Locate the cell with the specified text and output its [X, Y] center coordinate. 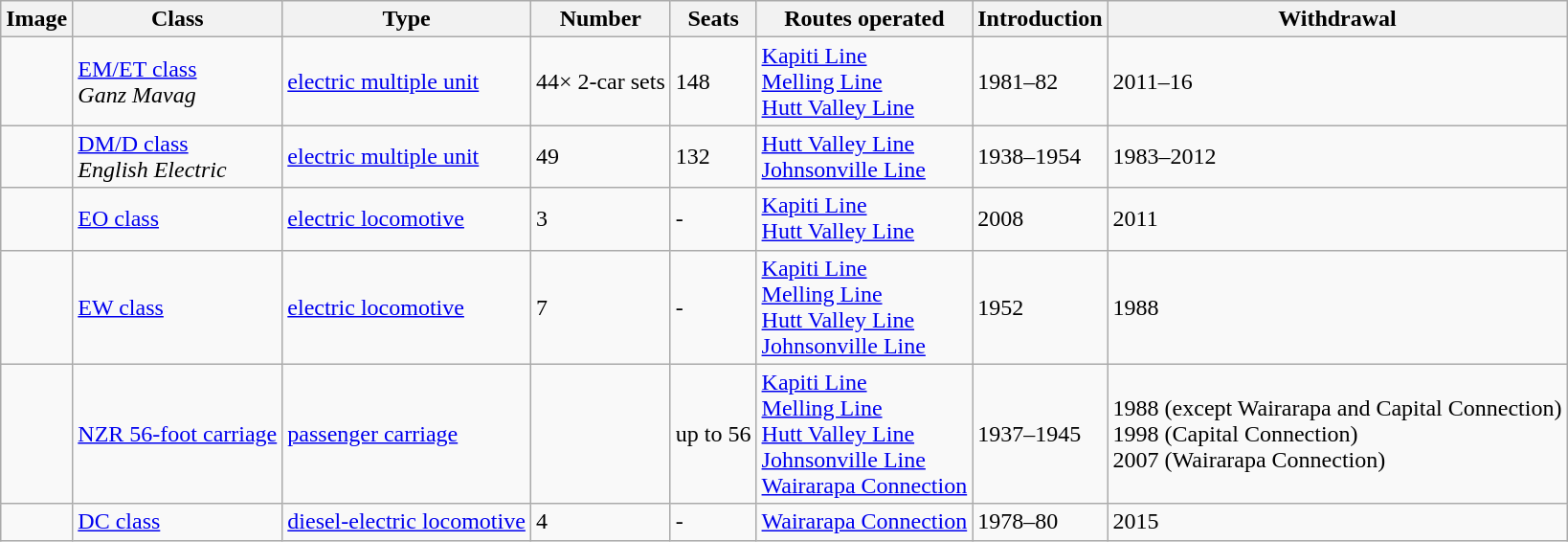
132 [713, 157]
Image [36, 19]
4 [600, 522]
EM/ET classGanz Mavag [178, 81]
49 [600, 157]
1981–82 [1040, 81]
2015 [1337, 522]
1988 [1337, 306]
Withdrawal [1337, 19]
Routes operated [864, 19]
Kapiti Line Melling Line Hutt Valley Line Johnsonville Line Wairarapa Connection [864, 434]
Kapiti Line Melling Line Hutt Valley Line Johnsonville Line [864, 306]
3 [600, 218]
1937–1945 [1040, 434]
7 [600, 306]
Kapiti Line Hutt Valley Line [864, 218]
DC class [178, 522]
passenger carriage [407, 434]
Class [178, 19]
EW class [178, 306]
1938–1954 [1040, 157]
44× 2-car sets [600, 81]
148 [713, 81]
Number [600, 19]
Hutt Valley Line Johnsonville Line [864, 157]
Introduction [1040, 19]
1983–2012 [1337, 157]
EO class [178, 218]
Type [407, 19]
1978–80 [1040, 522]
1952 [1040, 306]
Kapiti LineMelling LineHutt Valley Line [864, 81]
2011 [1337, 218]
Wairarapa Connection [864, 522]
up to 56 [713, 434]
diesel-electric locomotive [407, 522]
NZR 56-foot carriage [178, 434]
1988 (except Wairarapa and Capital Connection) 1998 (Capital Connection) 2007 (Wairarapa Connection) [1337, 434]
2011–16 [1337, 81]
Seats [713, 19]
DM/D classEnglish Electric [178, 157]
2008 [1040, 218]
